Detect which cell encompasses the target text, then output its [X, Y] center coordinate. 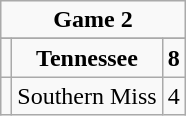
8 [174, 58]
4 [174, 96]
Game 2 [94, 20]
Southern Miss [87, 96]
Tennessee [87, 58]
